Output the [X, Y] coordinate of the center of the cell containing the given text.  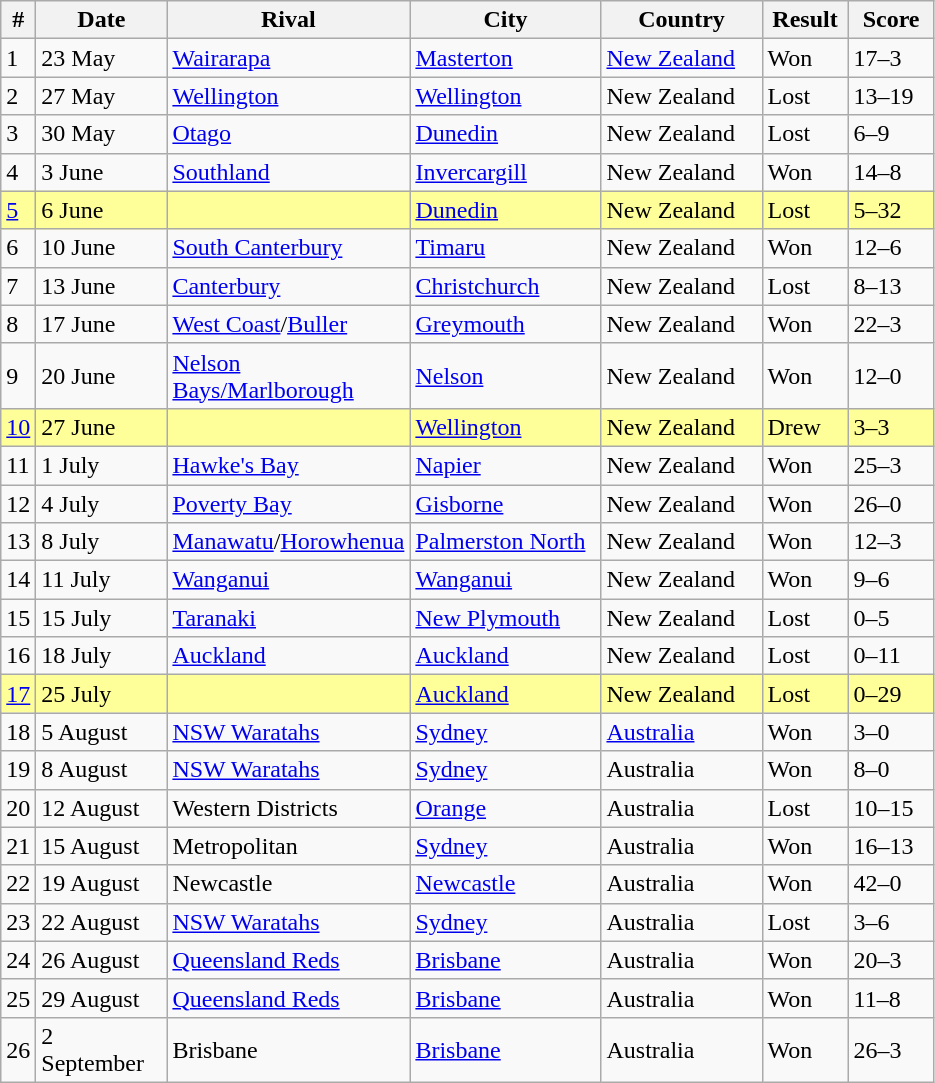
1 [18, 58]
City [506, 20]
Gisborne [506, 503]
Date [102, 20]
Hawke's Bay [288, 465]
22 August [102, 922]
Otago [288, 134]
12–6 [891, 248]
12 [18, 503]
6 June [102, 210]
13 [18, 542]
26–3 [891, 1050]
2 [18, 96]
4 July [102, 503]
11 [18, 465]
5 August [102, 732]
Timaru [506, 248]
Country [682, 20]
8 [18, 324]
3–3 [891, 427]
8 July [102, 542]
6 [18, 248]
11–8 [891, 998]
Greymouth [506, 324]
7 [18, 286]
22 [18, 884]
17–3 [891, 58]
26–0 [891, 503]
15 July [102, 618]
42–0 [891, 884]
0–5 [891, 618]
23 [18, 922]
8–13 [891, 286]
3 June [102, 172]
13 June [102, 286]
25–3 [891, 465]
10 [18, 427]
6–9 [891, 134]
26 [18, 1050]
18 July [102, 656]
3–6 [891, 922]
9–6 [891, 580]
17 June [102, 324]
12–0 [891, 376]
27 May [102, 96]
12–3 [891, 542]
20 June [102, 376]
15 August [102, 846]
Metropolitan [288, 846]
Christchurch [506, 286]
5 [18, 210]
0–11 [891, 656]
12 August [102, 808]
15 [18, 618]
Result [805, 20]
Southland [288, 172]
20 [18, 808]
23 May [102, 58]
29 August [102, 998]
8–0 [891, 770]
10–15 [891, 808]
20–3 [891, 960]
19 [18, 770]
8 August [102, 770]
Palmerston North [506, 542]
19 August [102, 884]
5–32 [891, 210]
Poverty Bay [288, 503]
Taranaki [288, 618]
Masterton [506, 58]
13–19 [891, 96]
Invercargill [506, 172]
Nelson [506, 376]
Rival [288, 20]
26 August [102, 960]
14–8 [891, 172]
New Plymouth [506, 618]
Drew [805, 427]
2 September [102, 1050]
4 [18, 172]
25 July [102, 694]
West Coast/Buller [288, 324]
25 [18, 998]
24 [18, 960]
Napier [506, 465]
# [18, 20]
South Canterbury [288, 248]
Manawatu/Horowhenua [288, 542]
0–29 [891, 694]
Canterbury [288, 286]
Western Districts [288, 808]
18 [18, 732]
27 June [102, 427]
14 [18, 580]
Orange [506, 808]
17 [18, 694]
3–0 [891, 732]
Nelson Bays/Marlborough [288, 376]
Score [891, 20]
16–13 [891, 846]
21 [18, 846]
9 [18, 376]
1 July [102, 465]
11 July [102, 580]
Wairarapa [288, 58]
3 [18, 134]
16 [18, 656]
22–3 [891, 324]
30 May [102, 134]
10 June [102, 248]
